Return [x, y] of the center of cell containing provided text 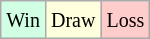
Loss [126, 20]
Win [24, 20]
Draw [72, 20]
